From the cell containing the given text, extract its center point as (x, y) coordinate. 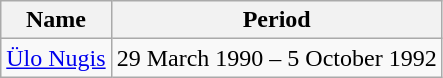
Ülo Nugis (56, 58)
Name (56, 20)
29 March 1990 – 5 October 1992 (276, 58)
Period (276, 20)
